Identify which cell holds the provided text, then report its (x, y) central coordinate. 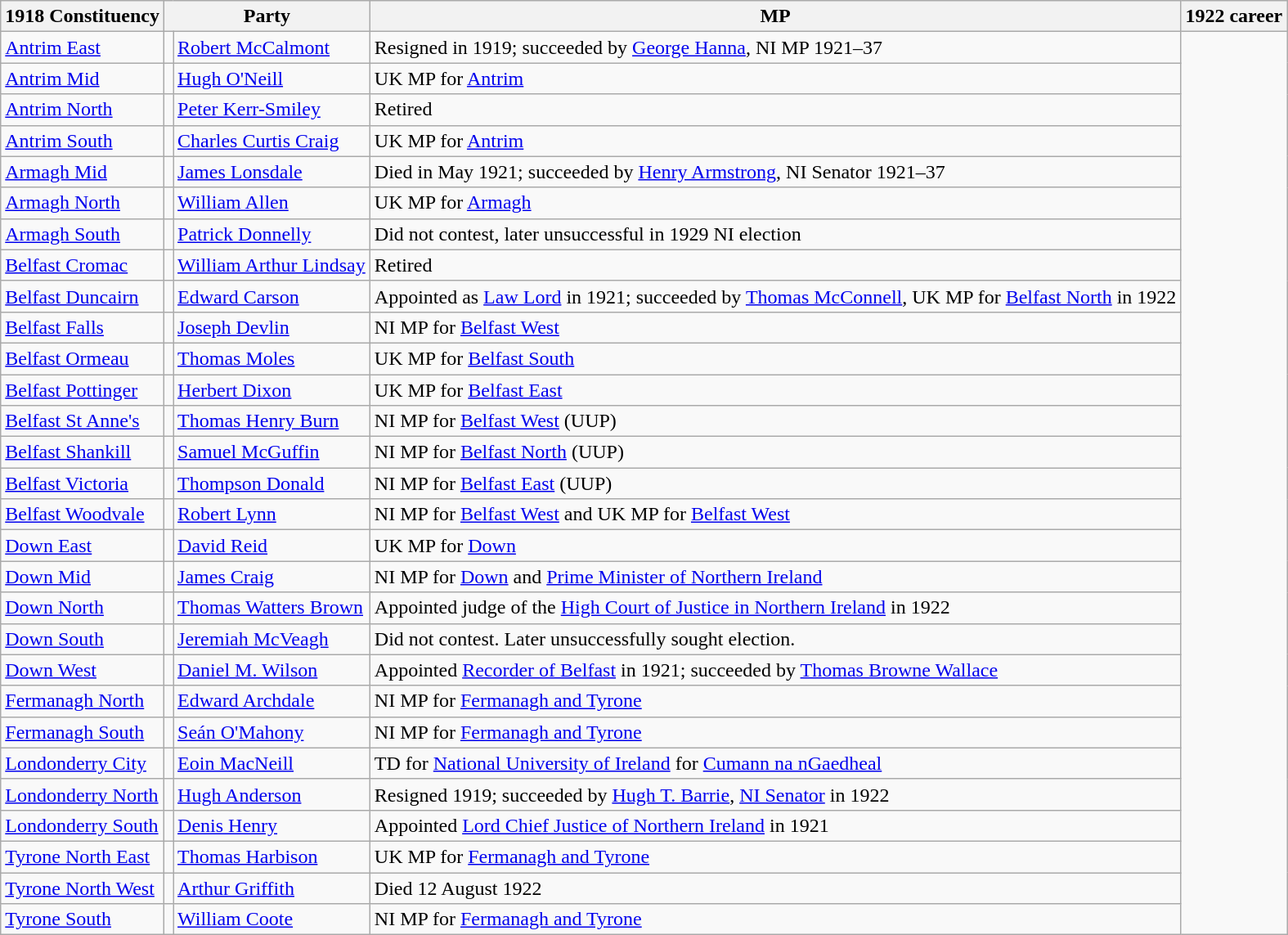
William Coote (272, 919)
Eoin MacNeill (272, 763)
UK MP for Fermanagh and Tyrone (775, 856)
Hugh O'Neill (272, 79)
Antrim North (83, 110)
Tyrone North West (83, 888)
Resigned in 1919; succeeded by George Hanna, NI MP 1921–37 (775, 47)
Antrim Mid (83, 79)
UK MP for Armagh (775, 203)
Belfast Shankill (83, 452)
Fermanagh North (83, 701)
Appointed as Law Lord in 1921; succeeded by Thomas McConnell, UK MP for Belfast North in 1922 (775, 296)
Londonderry North (83, 794)
Armagh South (83, 234)
Edward Archdale (272, 701)
Armagh Mid (83, 172)
Herbert Dixon (272, 390)
Samuel McGuffin (272, 452)
Down South (83, 639)
Belfast Falls (83, 327)
Did not contest, later unsuccessful in 1929 NI election (775, 234)
Belfast Duncairn (83, 296)
Died 12 August 1922 (775, 888)
NI MP for Belfast North (UUP) (775, 452)
Tyrone South (83, 919)
Charles Curtis Craig (272, 141)
Down Mid (83, 577)
Joseph Devlin (272, 327)
Thompson Donald (272, 483)
NI MP for Belfast West (775, 327)
Robert Lynn (272, 515)
Antrim East (83, 47)
David Reid (272, 546)
1918 Constituency (83, 16)
Down North (83, 608)
Appointed judge of the High Court of Justice in Northern Ireland in 1922 (775, 608)
Armagh North (83, 203)
Party (267, 16)
Londonderry City (83, 763)
Belfast Pottinger (83, 390)
Down East (83, 546)
Belfast Cromac (83, 265)
Appointed Recorder of Belfast in 1921; succeeded by Thomas Browne Wallace (775, 670)
NI MP for Belfast West and UK MP for Belfast West (775, 515)
William Allen (272, 203)
UK MP for Belfast East (775, 390)
William Arthur Lindsay (272, 265)
1922 career (1234, 16)
Down West (83, 670)
Resigned 1919; succeeded by Hugh T. Barrie, NI Senator in 1922 (775, 794)
Did not contest. Later unsuccessfully sought election. (775, 639)
Robert McCalmont (272, 47)
Thomas Harbison (272, 856)
Daniel M. Wilson (272, 670)
Belfast Victoria (83, 483)
James Craig (272, 577)
Appointed Lord Chief Justice of Northern Ireland in 1921 (775, 825)
Hugh Anderson (272, 794)
Edward Carson (272, 296)
Thomas Moles (272, 358)
UK MP for Down (775, 546)
Belfast Woodvale (83, 515)
Thomas Watters Brown (272, 608)
Antrim South (83, 141)
Tyrone North East (83, 856)
Denis Henry (272, 825)
James Lonsdale (272, 172)
MP (775, 16)
NI MP for Down and Prime Minister of Northern Ireland (775, 577)
Londonderry South (83, 825)
Patrick Donnelly (272, 234)
Belfast St Anne's (83, 421)
Thomas Henry Burn (272, 421)
Fermanagh South (83, 732)
TD for National University of Ireland for Cumann na nGaedheal (775, 763)
UK MP for Belfast South (775, 358)
Belfast Ormeau (83, 358)
NI MP for Belfast East (UUP) (775, 483)
Died in May 1921; succeeded by Henry Armstrong, NI Senator 1921–37 (775, 172)
NI MP for Belfast West (UUP) (775, 421)
Jeremiah McVeagh (272, 639)
Arthur Griffith (272, 888)
Seán O'Mahony (272, 732)
Peter Kerr-Smiley (272, 110)
